Provide the [X, Y] coordinate of the cell's center where the given text is located.  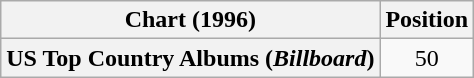
Position [427, 20]
Chart (1996) [190, 20]
50 [427, 58]
US Top Country Albums (Billboard) [190, 58]
